Extract the [x, y] coordinate from the center of the cell holding the provided text.  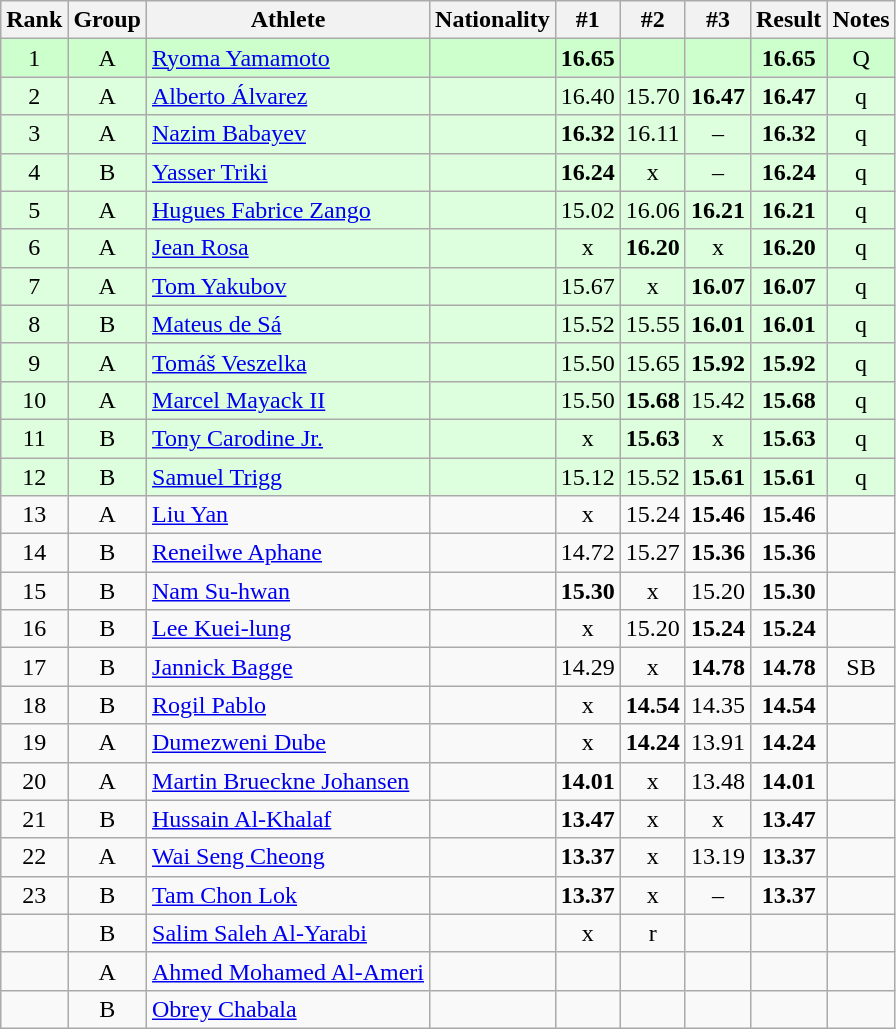
6 [34, 248]
15.42 [718, 400]
15.65 [652, 362]
Alberto Álvarez [288, 96]
Tomáš Veszelka [288, 362]
15.55 [652, 324]
13 [34, 515]
9 [34, 362]
14 [34, 553]
Wai Seng Cheong [288, 857]
15.12 [588, 477]
Nam Su-hwan [288, 591]
15.70 [652, 96]
Nationality [493, 20]
Marcel Mayack II [288, 400]
11 [34, 438]
#3 [718, 20]
Lee Kuei-lung [288, 629]
Jean Rosa [288, 248]
Mateus de Sá [288, 324]
Athlete [288, 20]
Nazim Babayev [288, 134]
SB [861, 667]
3 [34, 134]
15.02 [588, 210]
Yasser Triki [288, 172]
4 [34, 172]
14.35 [718, 705]
Martin Brueckne Johansen [288, 781]
#1 [588, 20]
14.72 [588, 553]
Samuel Trigg [288, 477]
r [652, 933]
23 [34, 895]
Hussain Al-Khalaf [288, 819]
16.40 [588, 96]
Group [108, 20]
Notes [861, 20]
8 [34, 324]
7 [34, 286]
Jannick Bagge [288, 667]
Dumezweni Dube [288, 743]
13.91 [718, 743]
17 [34, 667]
15.27 [652, 553]
13.19 [718, 857]
16.06 [652, 210]
Tom Yakubov [288, 286]
Rogil Pablo [288, 705]
21 [34, 819]
19 [34, 743]
15 [34, 591]
13.48 [718, 781]
Ahmed Mohamed Al-Ameri [288, 971]
1 [34, 58]
Hugues Fabrice Zango [288, 210]
15.67 [588, 286]
Tony Carodine Jr. [288, 438]
Reneilwe Aphane [288, 553]
Ryoma Yamamoto [288, 58]
5 [34, 210]
Result [788, 20]
Salim Saleh Al-Yarabi [288, 933]
16.11 [652, 134]
#2 [652, 20]
18 [34, 705]
16 [34, 629]
Tam Chon Lok [288, 895]
2 [34, 96]
10 [34, 400]
12 [34, 477]
Obrey Chabala [288, 1009]
22 [34, 857]
Liu Yan [288, 515]
20 [34, 781]
14.29 [588, 667]
Rank [34, 20]
Q [861, 58]
